Detect which cell encompasses the target text, then output its [x, y] center coordinate. 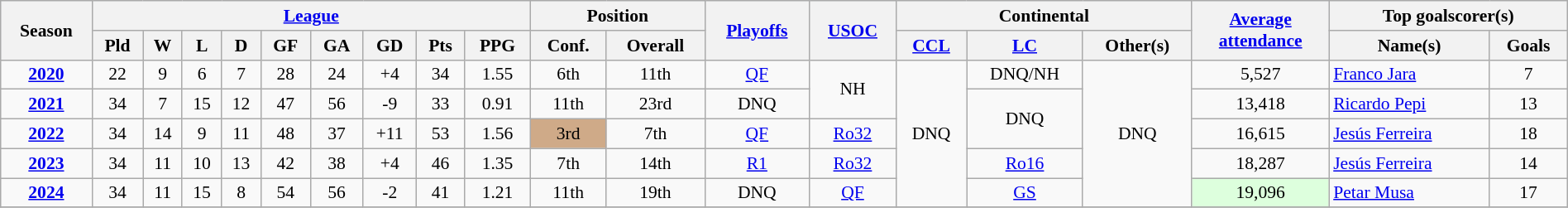
-2 [390, 193]
DNQ/NH [1025, 75]
28 [285, 75]
46 [440, 163]
Ro16 [1025, 163]
GA [337, 46]
Top goalscorer(s) [1448, 16]
Other(s) [1137, 46]
13,418 [1260, 104]
NH [853, 89]
24 [337, 75]
Goals [1528, 46]
2024 [46, 193]
Average attendance [1260, 30]
Season [46, 30]
6th [567, 75]
54 [285, 193]
14th [655, 163]
Pts [440, 46]
PPG [498, 46]
41 [440, 193]
GS [1025, 193]
6 [202, 75]
1.55 [498, 75]
38 [337, 163]
Petar Musa [1409, 193]
1.21 [498, 193]
18 [1528, 134]
Franco Jara [1409, 75]
12 [241, 104]
19th [655, 193]
10 [202, 163]
2020 [46, 75]
Name(s) [1409, 46]
8 [241, 193]
33 [440, 104]
+11 [390, 134]
LC [1025, 46]
16,615 [1260, 134]
5,527 [1260, 75]
1.35 [498, 163]
19,096 [1260, 193]
L [202, 46]
2022 [46, 134]
Overall [655, 46]
GF [285, 46]
47 [285, 104]
Pld [117, 46]
2023 [46, 163]
37 [337, 134]
22 [117, 75]
0.91 [498, 104]
48 [285, 134]
CCL [931, 46]
1.56 [498, 134]
23rd [655, 104]
R1 [757, 163]
USOC [853, 30]
Playoffs [757, 30]
3rd [567, 134]
-9 [390, 104]
D [241, 46]
Continental [1044, 16]
42 [285, 163]
Position [617, 16]
53 [440, 134]
Conf. [567, 46]
W [162, 46]
2021 [46, 104]
League [311, 16]
17 [1528, 193]
18,287 [1260, 163]
GD [390, 46]
Ricardo Pepi [1409, 104]
